Identify which cell holds the provided text, then report its (X, Y) central coordinate. 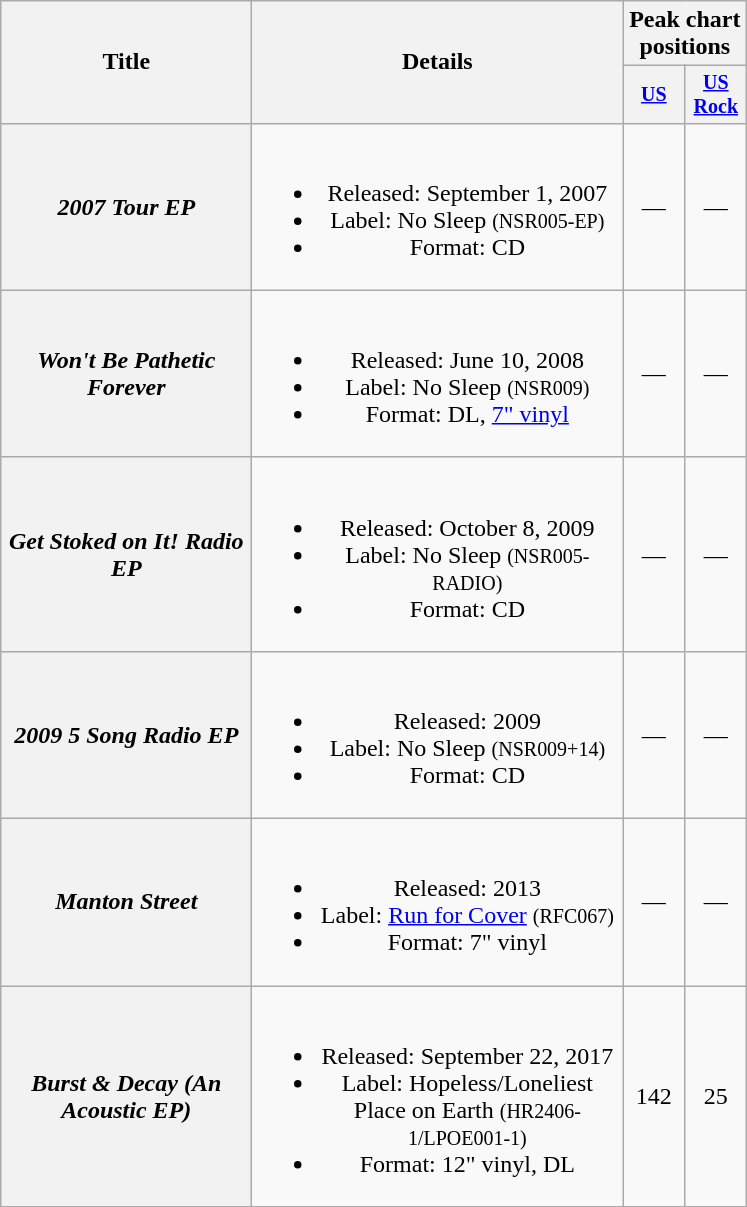
Details (438, 62)
Released: 2013Label: Run for Cover (RFC067)Format: 7" vinyl (438, 902)
US Rock (716, 94)
Released: September 1, 2007Label: No Sleep (NSR005-EP)Format: CD (438, 206)
2009 5 Song Radio EP (126, 734)
Title (126, 62)
Released: October 8, 2009Label: No Sleep (NSR005-RADIO)Format: CD (438, 554)
Released: September 22, 2017Label: Hopeless/Loneliest Place on Earth (HR2406-1/LPOE001-1)Format: 12" vinyl, DL (438, 1096)
Get Stoked on It! Radio EP (126, 554)
Peak chart positions (685, 34)
Burst & Decay (An Acoustic EP) (126, 1096)
2007 Tour EP (126, 206)
US (654, 94)
142 (654, 1096)
Won't Be Pathetic Forever (126, 374)
Released: 2009Label: No Sleep (NSR009+14)Format: CD (438, 734)
25 (716, 1096)
Released: June 10, 2008Label: No Sleep (NSR009)Format: DL, 7" vinyl (438, 374)
Manton Street (126, 902)
